Extract the [x, y] coordinate from the center of the cell holding the provided text.  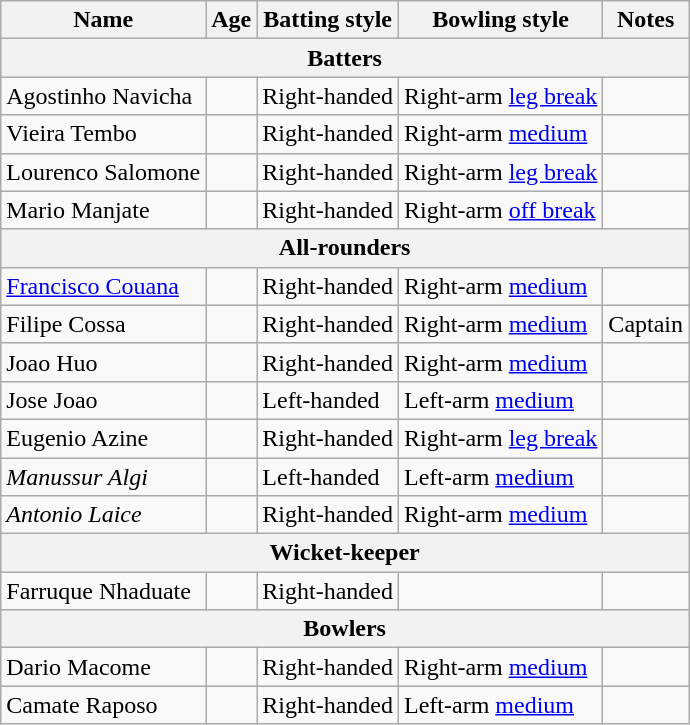
Vieira Tembo [104, 134]
Antonio Laice [104, 515]
Farruque Nhaduate [104, 591]
Filipe Cossa [104, 324]
Name [104, 20]
Batting style [328, 20]
All-rounders [345, 248]
Eugenio Azine [104, 438]
Right-arm off break [501, 210]
Bowlers [345, 629]
Manussur Algi [104, 477]
Batters [345, 58]
Bowling style [501, 20]
Captain [646, 324]
Notes [646, 20]
Jose Joao [104, 400]
Joao Huo [104, 362]
Lourenco Salomone [104, 172]
Dario Macome [104, 667]
Mario Manjate [104, 210]
Agostinho Navicha [104, 96]
Francisco Couana [104, 286]
Camate Raposo [104, 705]
Wicket-keeper [345, 553]
Age [232, 20]
